Detect which cell encompasses the target text, then output its [x, y] center coordinate. 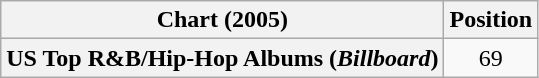
Chart (2005) [222, 20]
US Top R&B/Hip-Hop Albums (Billboard) [222, 58]
Position [491, 20]
69 [491, 58]
